Locate the cell with the specified text and output its (x, y) center coordinate. 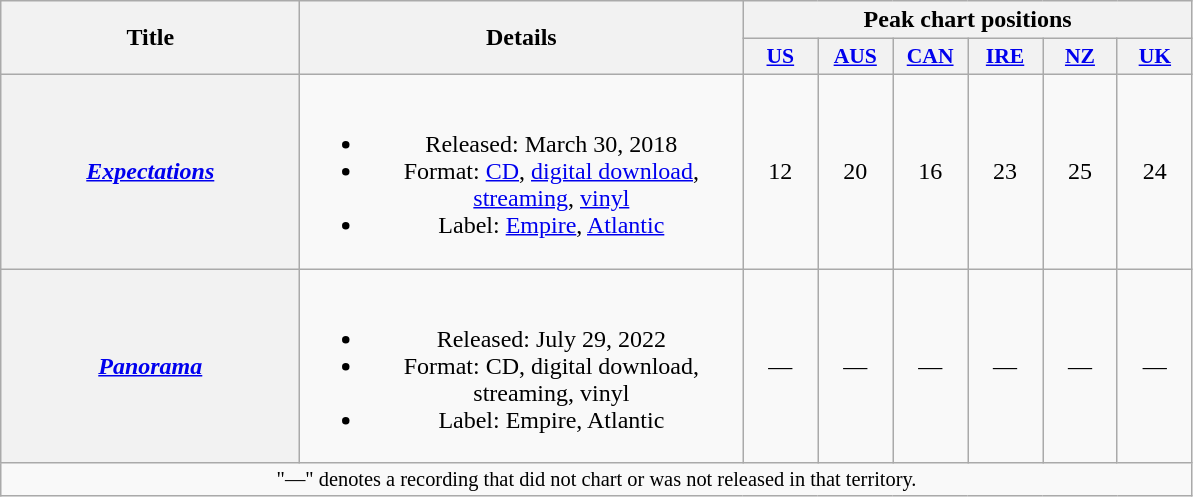
24 (1154, 171)
Title (150, 38)
AUS (856, 57)
IRE (1006, 57)
12 (780, 171)
20 (856, 171)
Peak chart positions (968, 20)
16 (930, 171)
Released: July 29, 2022Format: CD, digital download, streaming, vinylLabel: Empire, Atlantic (522, 365)
Expectations (150, 171)
UK (1154, 57)
NZ (1080, 57)
US (780, 57)
25 (1080, 171)
Panorama (150, 365)
23 (1006, 171)
"—" denotes a recording that did not chart or was not released in that territory. (597, 480)
Released: March 30, 2018Format: CD, digital download, streaming, vinylLabel: Empire, Atlantic (522, 171)
Details (522, 38)
CAN (930, 57)
